Search for the cell housing the specified text and yield its (X, Y) center coordinate. 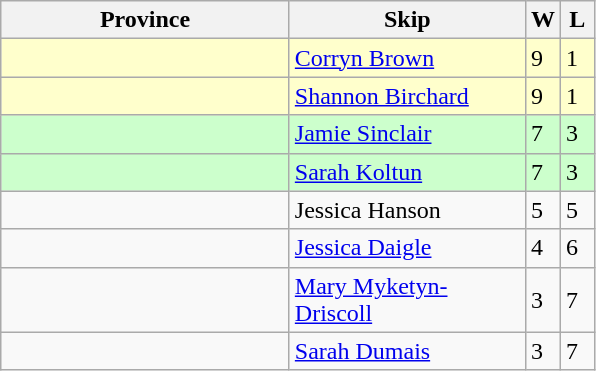
L (577, 20)
Jessica Daigle (407, 248)
Shannon Birchard (407, 96)
Mary Myketyn-Driscoll (407, 300)
4 (542, 248)
Sarah Koltun (407, 172)
6 (577, 248)
Sarah Dumais (407, 351)
Jessica Hanson (407, 210)
Jamie Sinclair (407, 134)
Skip (407, 20)
Province (146, 20)
W (542, 20)
Corryn Brown (407, 58)
